Search for the cell housing the specified text and yield its [X, Y] center coordinate. 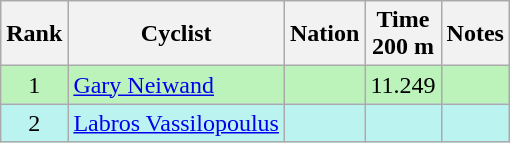
Cyclist [176, 34]
1 [34, 85]
Labros Vassilopoulus [176, 123]
2 [34, 123]
Notes [475, 34]
Rank [34, 34]
Nation [324, 34]
Time200 m [403, 34]
11.249 [403, 85]
Gary Neiwand [176, 85]
